Extract the (X, Y) coordinate from the center of the cell holding the provided text.  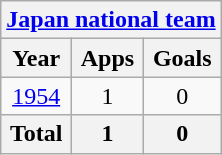
Year (36, 58)
1954 (36, 96)
Total (36, 134)
Apps (108, 58)
Goals (182, 58)
Japan national team (111, 20)
